Search for the cell housing the specified text and yield its [x, y] center coordinate. 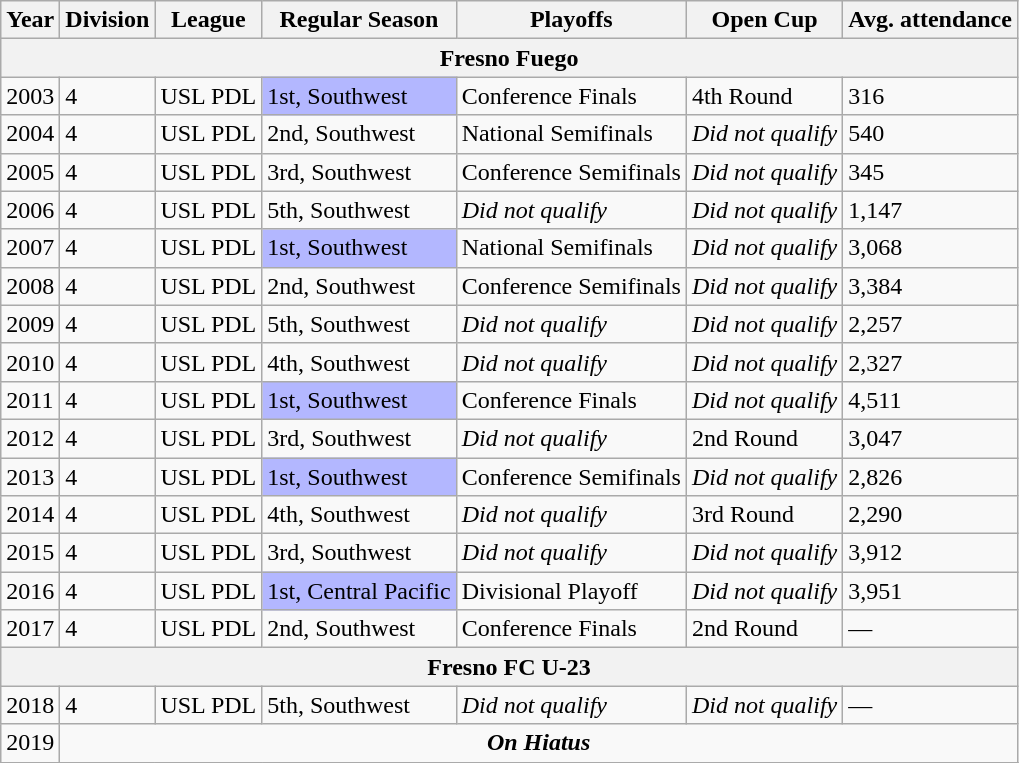
345 [930, 172]
1,147 [930, 210]
Fresno FC U-23 [510, 667]
League [208, 20]
540 [930, 134]
4th Round [764, 96]
2,257 [930, 324]
1st, Central Pacific [359, 591]
On Hiatus [539, 743]
3rd Round [764, 515]
4,511 [930, 400]
2004 [30, 134]
2010 [30, 362]
2016 [30, 591]
Open Cup [764, 20]
Regular Season [359, 20]
3,047 [930, 438]
Playoffs [571, 20]
2011 [30, 400]
2008 [30, 286]
Fresno Fuego [510, 58]
2005 [30, 172]
316 [930, 96]
2003 [30, 96]
2015 [30, 553]
3,068 [930, 248]
2017 [30, 629]
2007 [30, 248]
2,327 [930, 362]
2,290 [930, 515]
2014 [30, 515]
2006 [30, 210]
3,951 [930, 591]
2,826 [930, 477]
Division [108, 20]
2009 [30, 324]
Avg. attendance [930, 20]
Divisional Playoff [571, 591]
Year [30, 20]
3,912 [930, 553]
2013 [30, 477]
2018 [30, 705]
3,384 [930, 286]
2012 [30, 438]
2019 [30, 743]
